Return [X, Y] of the center of cell containing provided text 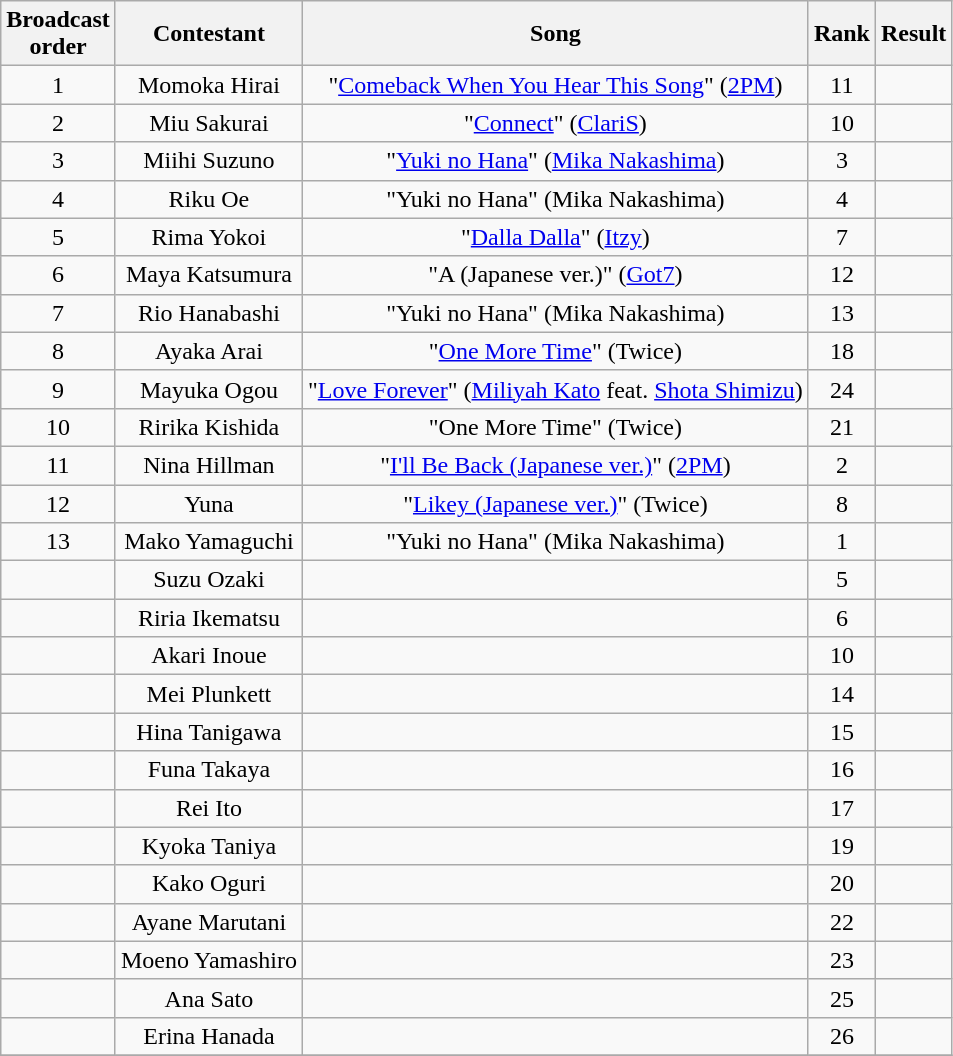
Funa Takaya [208, 770]
"Love Forever" (Miliyah Kato feat. Shota Shimizu) [555, 389]
Maya Katsumura [208, 275]
25 [842, 998]
Moeno Yamashiro [208, 960]
"A (Japanese ver.)" (Got7) [555, 275]
15 [842, 732]
"Dalla Dalla" (Itzy) [555, 237]
Result [913, 34]
Rei Ito [208, 808]
Rank [842, 34]
Nina Hillman [208, 465]
Song [555, 34]
Ayane Marutani [208, 922]
"Likey (Japanese ver.)" (Twice) [555, 503]
Mayuka Ogou [208, 389]
14 [842, 694]
"Comeback When You Hear This Song" (2PM) [555, 85]
Kyoka Taniya [208, 846]
19 [842, 846]
Yuna [208, 503]
26 [842, 1036]
Broadcastorder [58, 34]
Hina Tanigawa [208, 732]
"Connect" (ClariS) [555, 123]
"I'll Be Back (Japanese ver.)" (2PM) [555, 465]
Erina Hanada [208, 1036]
Mako Yamaguchi [208, 542]
Ayaka Arai [208, 351]
Rio Hanabashi [208, 313]
Riria Ikematsu [208, 618]
Mei Plunkett [208, 694]
20 [842, 884]
17 [842, 808]
Suzu Ozaki [208, 580]
21 [842, 427]
Akari Inoue [208, 656]
Momoka Hirai [208, 85]
24 [842, 389]
Riku Oe [208, 199]
Rima Yokoi [208, 237]
23 [842, 960]
9 [58, 389]
16 [842, 770]
Miihi Suzuno [208, 161]
Contestant [208, 34]
Ana Sato [208, 998]
Ririka Kishida [208, 427]
Miu Sakurai [208, 123]
22 [842, 922]
18 [842, 351]
Kako Oguri [208, 884]
